For the text-containing cell, return its midpoint in [x, y] coordinate format. 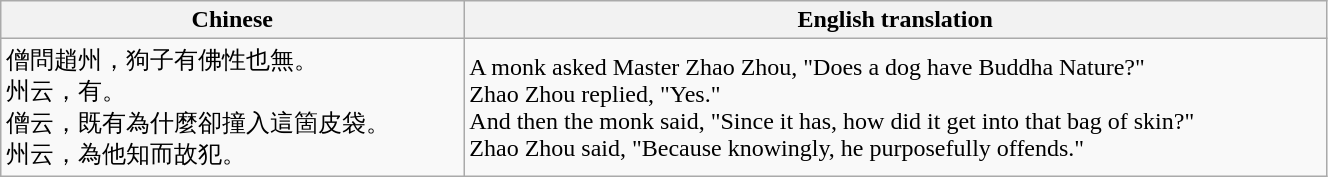
僧問趙州，狗子有佛性也無。州云，有。僧云，既有為什麼卻撞入這箇皮袋。州云，為他知而故犯。 [232, 108]
Chinese [232, 20]
English translation [896, 20]
